Detect which cell encompasses the target text, then output its [x, y] center coordinate. 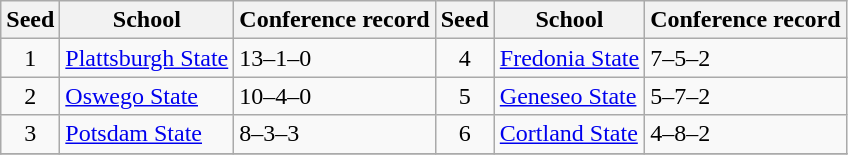
5 [464, 96]
8–3–3 [334, 134]
Plattsburgh State [147, 58]
2 [30, 96]
Geneseo State [569, 96]
5–7–2 [746, 96]
1 [30, 58]
4 [464, 58]
13–1–0 [334, 58]
Potsdam State [147, 134]
Cortland State [569, 134]
10–4–0 [334, 96]
Oswego State [147, 96]
6 [464, 134]
7–5–2 [746, 58]
4–8–2 [746, 134]
Fredonia State [569, 58]
3 [30, 134]
